Pinpoint the cell where the given text exists, returning its (x, y) midpoint coordinate. 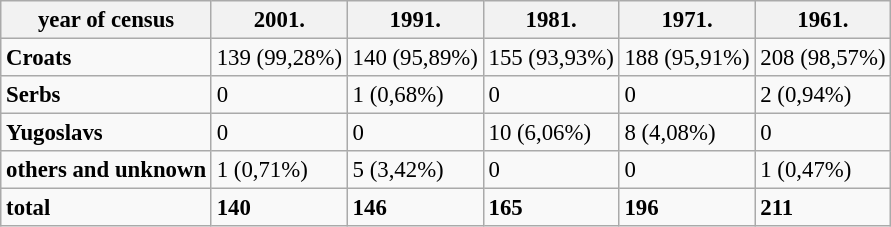
146 (415, 208)
1 (0,68%) (415, 95)
8 (4,08%) (687, 133)
Yugoslavs (106, 133)
1981. (551, 20)
1 (0,71%) (279, 170)
year of census (106, 20)
165 (551, 208)
Serbs (106, 95)
10 (6,06%) (551, 133)
5 (3,42%) (415, 170)
2001. (279, 20)
others and unknown (106, 170)
1 (0,47%) (823, 170)
140 (279, 208)
139 (99,28%) (279, 58)
Croats (106, 58)
155 (93,93%) (551, 58)
1971. (687, 20)
188 (95,91%) (687, 58)
140 (95,89%) (415, 58)
196 (687, 208)
208 (98,57%) (823, 58)
1991. (415, 20)
total (106, 208)
2 (0,94%) (823, 95)
1961. (823, 20)
211 (823, 208)
